For the text-containing cell, return its midpoint in [X, Y] coordinate format. 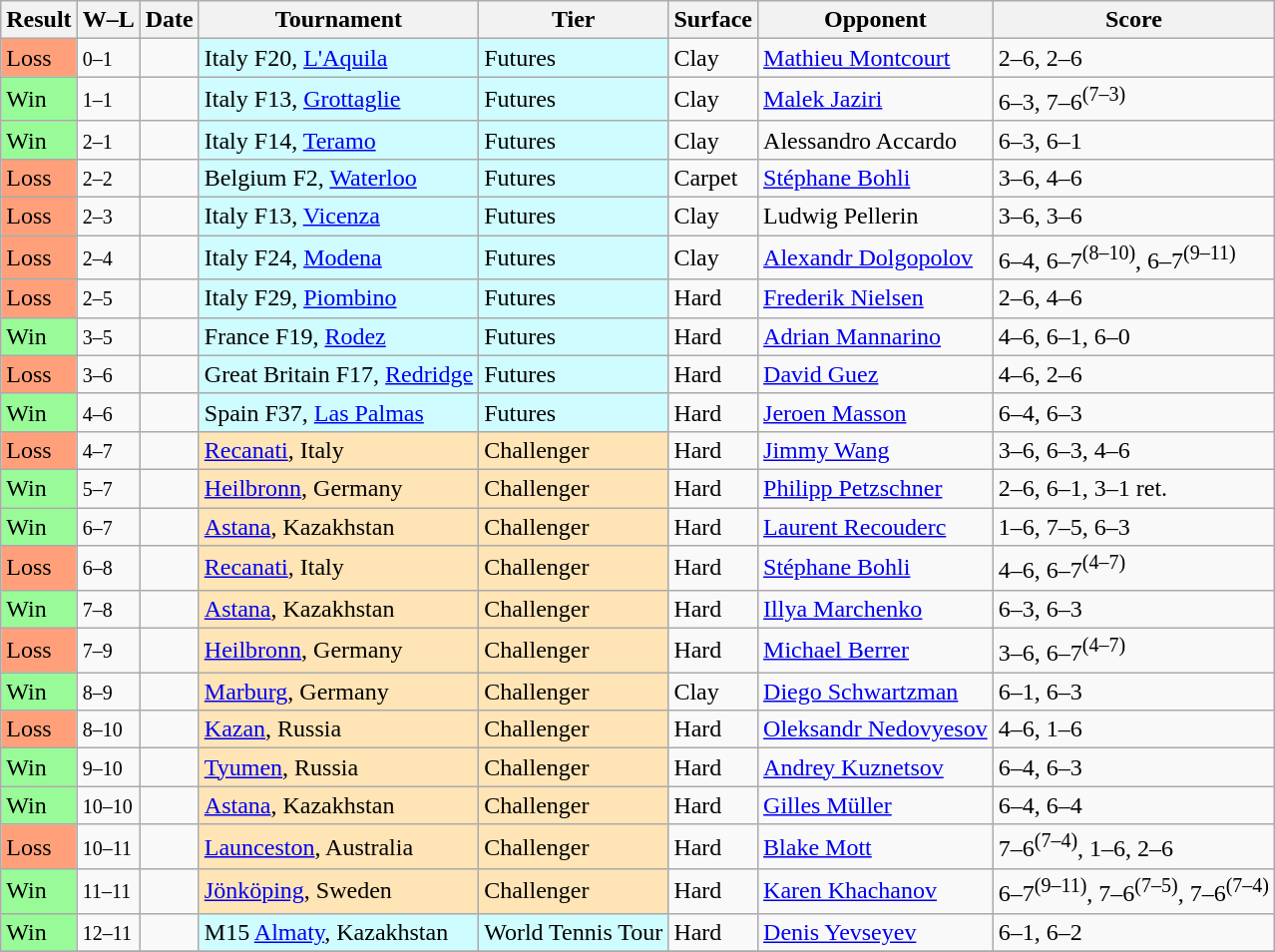
Malek Jaziri [876, 100]
Diego Schwartzman [876, 692]
2–1 [108, 140]
Marburg, Germany [338, 692]
7–9 [108, 651]
Mathieu Montcourt [876, 58]
Score [1133, 20]
Belgium F2, Waterloo [338, 178]
6–4, 6–7(8–10), 6–7(9–11) [1133, 257]
W–L [108, 20]
Result [39, 20]
2–6, 2–6 [1133, 58]
3–6 [108, 374]
4–6, 2–6 [1133, 374]
Italy F14, Teramo [338, 140]
0–1 [108, 58]
Spain F37, Las Palmas [338, 412]
Illya Marchenko [876, 609]
6–3, 7–6(7–3) [1133, 100]
3–6, 6–7(4–7) [1133, 651]
World Tennis Tour [574, 932]
2–6, 6–1, 3–1 ret. [1133, 488]
6–4, 6–4 [1133, 805]
6–7(9–11), 7–6(7–5), 7–6(7–4) [1133, 892]
10–11 [108, 846]
Michael Berrer [876, 651]
David Guez [876, 374]
Italy F13, Vicenza [338, 217]
M15 Almaty, Kazakhstan [338, 932]
Adrian Mannarino [876, 336]
Denis Yevseyev [876, 932]
6–3, 6–3 [1133, 609]
2–6, 4–6 [1133, 298]
Tier [574, 20]
4–6 [108, 412]
6–3, 6–1 [1133, 140]
9–10 [108, 767]
6–1, 6–2 [1133, 932]
3–6, 6–3, 4–6 [1133, 450]
Andrey Kuznetsov [876, 767]
4–6, 1–6 [1133, 729]
2–5 [108, 298]
Gilles Müller [876, 805]
7–8 [108, 609]
Blake Mott [876, 846]
Ludwig Pellerin [876, 217]
2–4 [108, 257]
8–10 [108, 729]
11–11 [108, 892]
3–6, 3–6 [1133, 217]
Jönköping, Sweden [338, 892]
Date [170, 20]
6–1, 6–3 [1133, 692]
2–3 [108, 217]
Italy F24, Modena [338, 257]
10–10 [108, 805]
Karen Khachanov [876, 892]
Italy F13, Grottaglie [338, 100]
Tournament [338, 20]
1–6, 7–5, 6–3 [1133, 527]
Jeroen Masson [876, 412]
Philipp Petzschner [876, 488]
Oleksandr Nedovyesov [876, 729]
Tyumen, Russia [338, 767]
7–6(7–4), 1–6, 2–6 [1133, 846]
Carpet [713, 178]
Alessandro Accardo [876, 140]
8–9 [108, 692]
Opponent [876, 20]
3–6, 4–6 [1133, 178]
5–7 [108, 488]
France F19, Rodez [338, 336]
2–2 [108, 178]
4–6, 6–7(4–7) [1133, 569]
Laurent Recouderc [876, 527]
Italy F29, Piombino [338, 298]
1–1 [108, 100]
Alexandr Dolgopolov [876, 257]
Launceston, Australia [338, 846]
Great Britain F17, Redridge [338, 374]
4–7 [108, 450]
Frederik Nielsen [876, 298]
Italy F20, L'Aquila [338, 58]
3–5 [108, 336]
6–8 [108, 569]
Jimmy Wang [876, 450]
Kazan, Russia [338, 729]
Surface [713, 20]
6–7 [108, 527]
12–11 [108, 932]
4–6, 6–1, 6–0 [1133, 336]
